Locate the cell with the specified text and output its [X, Y] center coordinate. 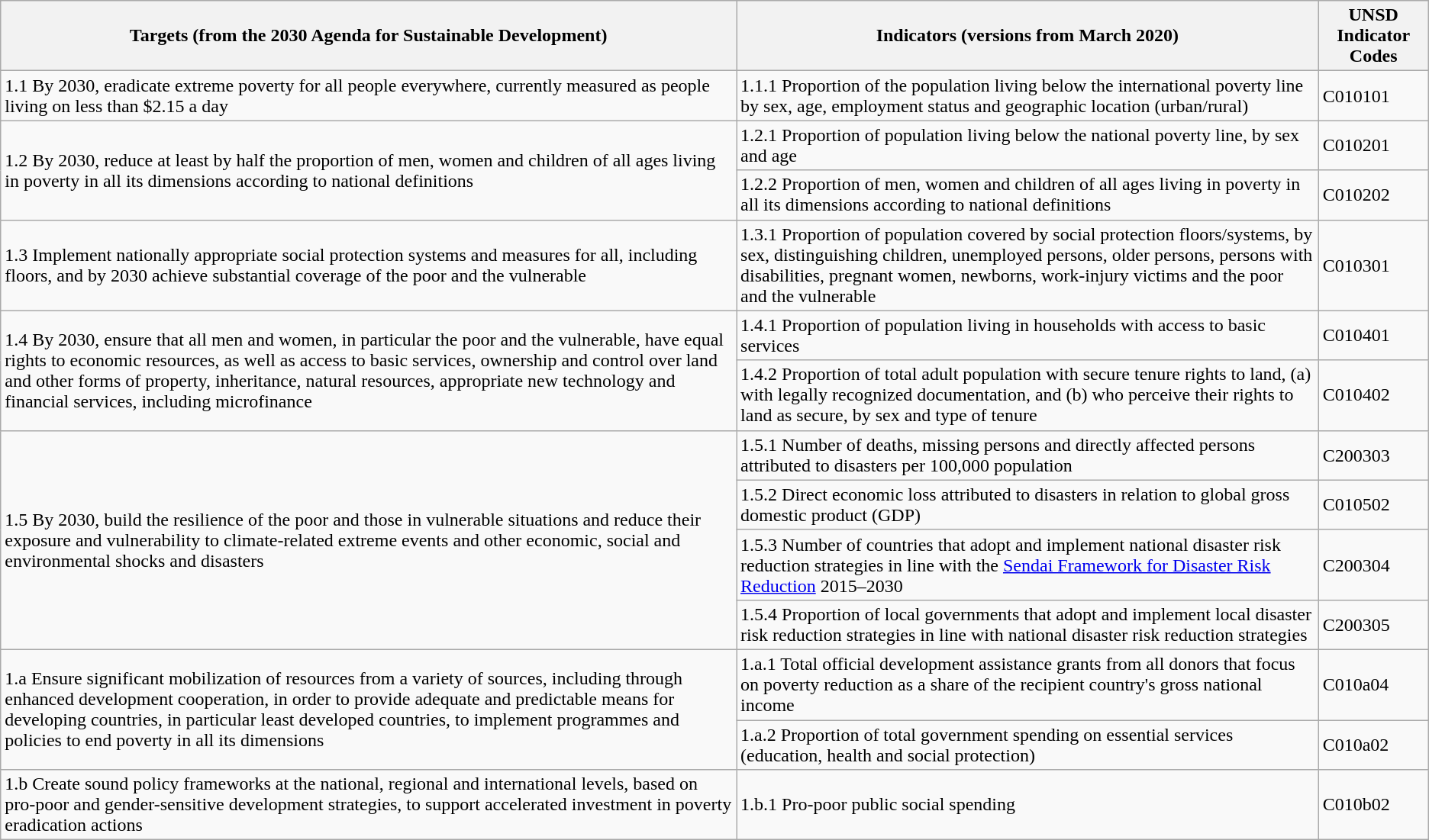
Indicators (versions from March 2020) [1027, 36]
C010a02 [1373, 745]
C010401 [1373, 336]
1.a.2 Proportion of total government spending on essential services (education, health and social protection) [1027, 745]
1.4.1 Proportion of population living in households with access to basic services [1027, 336]
1.b.1 Pro-poor public social spending [1027, 805]
C010b02 [1373, 805]
C010402 [1373, 395]
C010101 [1373, 96]
1.1 By 2030, eradicate extreme poverty for all people everywhere, currently measured as people living on less than $2.15 a day [369, 96]
1.1.1 Proportion of the population living below the international poverty line by sex, age, employment status and geographic location (urban/rural) [1027, 96]
1.5.1 Number of deaths, missing persons and directly affected persons attributed to disasters per 100,000 population [1027, 455]
C010202 [1373, 195]
C200303 [1373, 455]
1.2.1 Proportion of population living below the national poverty line, by sex and age [1027, 145]
1.2.2 Proportion of men, women and children of all ages living in poverty in all its dimensions according to national definitions [1027, 195]
C010502 [1373, 505]
C200305 [1373, 624]
C010201 [1373, 145]
C010a04 [1373, 684]
Targets (from the 2030 Agenda for Sustainable Development) [369, 36]
1.5.2 Direct economic loss attributed to disasters in relation to global gross domestic product (GDP) [1027, 505]
UNSD Indicator Codes [1373, 36]
C200304 [1373, 565]
C010301 [1373, 266]
